Pinpoint the cell where the given text exists, returning its [X, Y] midpoint coordinate. 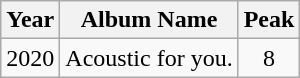
Year [30, 20]
Peak [269, 20]
Album Name [149, 20]
8 [269, 58]
Acoustic for you. [149, 58]
2020 [30, 58]
